Find where the given text appears and provide that cell's center as (x, y) coordinate. 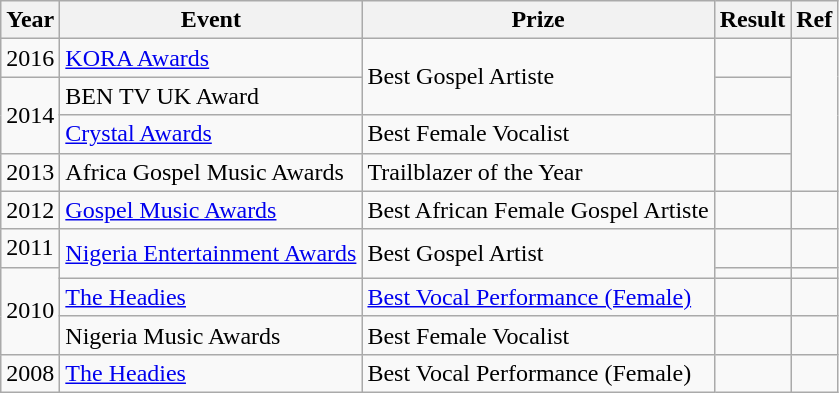
Result (752, 20)
2010 (30, 310)
KORA Awards (211, 58)
BEN TV UK Award (211, 96)
Event (211, 20)
Nigeria Music Awards (211, 335)
2016 (30, 58)
2013 (30, 172)
Year (30, 20)
Trailblazer of the Year (538, 172)
Africa Gospel Music Awards (211, 172)
2012 (30, 210)
Gospel Music Awards (211, 210)
Ref (814, 20)
Nigeria Entertainment Awards (211, 254)
2008 (30, 373)
2014 (30, 115)
2011 (30, 248)
Best Gospel Artiste (538, 77)
Best Gospel Artist (538, 254)
Prize (538, 20)
Best African Female Gospel Artiste (538, 210)
Crystal Awards (211, 134)
